Pinpoint the cell where the given text exists, returning its [x, y] midpoint coordinate. 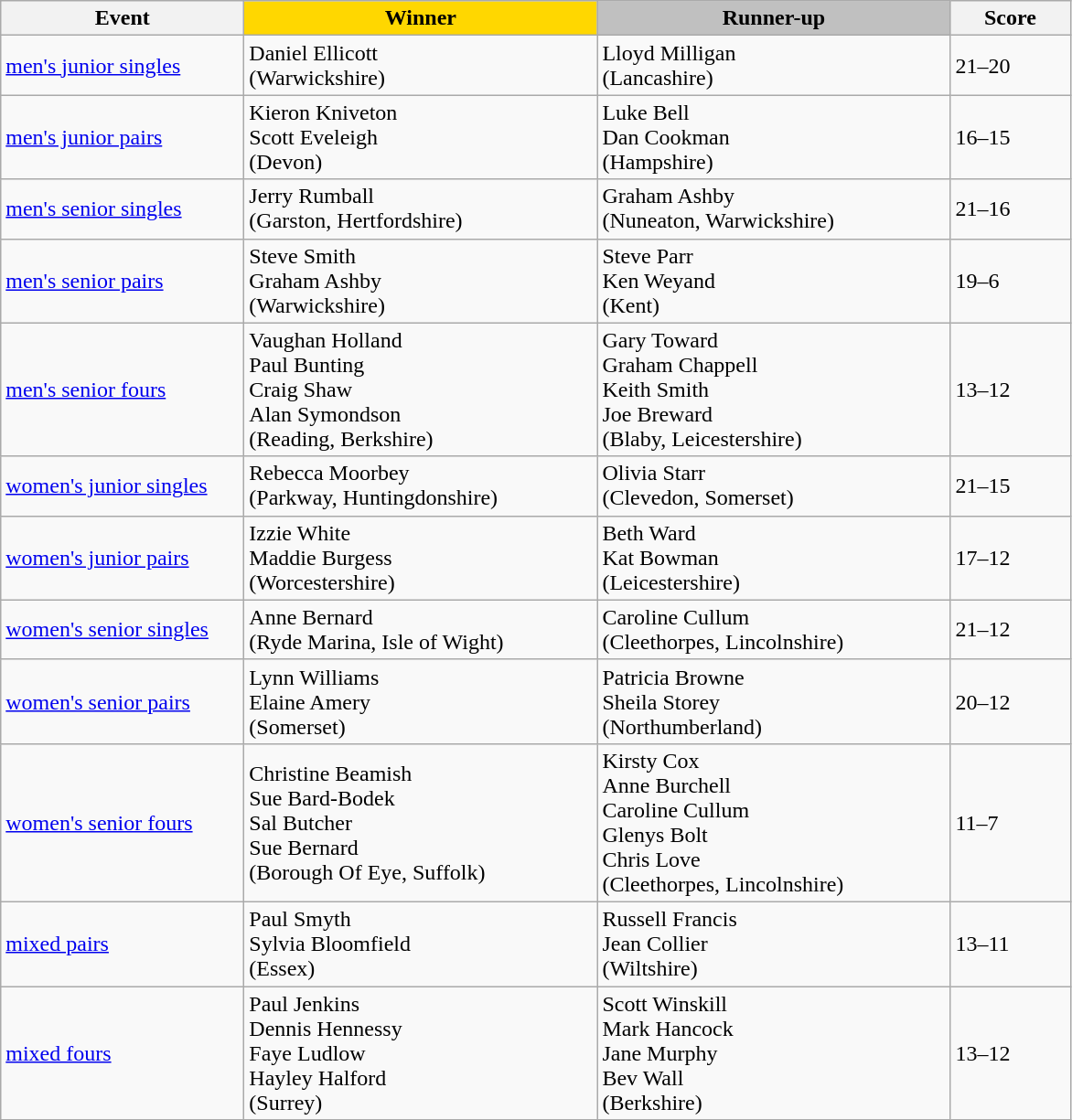
Daniel Ellicott(Warwickshire) [421, 66]
women's senior singles [123, 629]
Christine BeamishSue Bard-BodekSal ButcherSue Bernard(Borough Of Eye, Suffolk) [421, 823]
20–12 [1010, 701]
Scott WinskillMark HancockJane MurphyBev Wall(Berkshire) [774, 1052]
Lloyd Milligan(Lancashire) [774, 66]
Russell FrancisJean Collier(Wiltshire) [774, 944]
Paul JenkinsDennis HennessyFaye LudlowHayley Halford(Surrey) [421, 1052]
women's junior pairs [123, 558]
Caroline Cullum(Cleethorpes, Lincolnshire) [774, 629]
21–15 [1010, 486]
mixed pairs [123, 944]
Kieron KnivetonScott Eveleigh(Devon) [421, 137]
mixed fours [123, 1052]
Kirsty CoxAnne BurchellCaroline CullumGlenys BoltChris Love(Cleethorpes, Lincolnshire) [774, 823]
16–15 [1010, 137]
21–20 [1010, 66]
Beth WardKat Bowman(Leicestershire) [774, 558]
Score [1010, 18]
Izzie WhiteMaddie Burgess(Worcestershire) [421, 558]
women's senior pairs [123, 701]
Runner-up [774, 18]
women's junior singles [123, 486]
Luke BellDan Cookman(Hampshire) [774, 137]
men's junior pairs [123, 137]
Olivia Starr(Clevedon, Somerset) [774, 486]
men's senior pairs [123, 281]
men's senior fours [123, 389]
Winner [421, 18]
Anne Bernard(Ryde Marina, Isle of Wight) [421, 629]
Steve SmithGraham Ashby(Warwickshire) [421, 281]
men's senior singles [123, 208]
Vaughan HollandPaul BuntingCraig ShawAlan Symondson(Reading, Berkshire) [421, 389]
Lynn WilliamsElaine Amery(Somerset) [421, 701]
Jerry Rumball(Garston, Hertfordshire) [421, 208]
men's junior singles [123, 66]
Rebecca Moorbey(Parkway, Huntingdonshire) [421, 486]
11–7 [1010, 823]
13–11 [1010, 944]
Event [123, 18]
Gary TowardGraham ChappellKeith SmithJoe Breward(Blaby, Leicestershire) [774, 389]
21–12 [1010, 629]
Paul SmythSylvia Bloomfield(Essex) [421, 944]
17–12 [1010, 558]
Graham Ashby(Nuneaton, Warwickshire) [774, 208]
19–6 [1010, 281]
21–16 [1010, 208]
Steve ParrKen Weyand(Kent) [774, 281]
Patricia BrowneSheila Storey(Northumberland) [774, 701]
women's senior fours [123, 823]
